Search for the cell housing the specified text and yield its (X, Y) center coordinate. 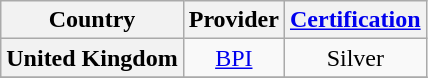
United Kingdom (92, 58)
Silver (355, 58)
Country (92, 20)
Certification (355, 20)
BPI (234, 58)
Provider (234, 20)
